Determine the [x, y] coordinate at the center of the cell enclosing the given text.  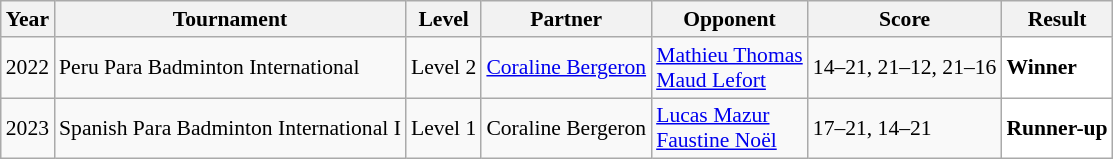
Runner-up [1056, 128]
2022 [28, 68]
Year [28, 19]
Partner [566, 19]
Spanish Para Badminton International I [230, 128]
Opponent [730, 19]
Tournament [230, 19]
Level [444, 19]
Level 2 [444, 68]
Score [905, 19]
Lucas Mazur Faustine Noël [730, 128]
Winner [1056, 68]
Level 1 [444, 128]
2023 [28, 128]
17–21, 14–21 [905, 128]
Result [1056, 19]
Mathieu Thomas Maud Lefort [730, 68]
14–21, 21–12, 21–16 [905, 68]
Peru Para Badminton International [230, 68]
